Pinpoint the cell where the given text exists, returning its (x, y) midpoint coordinate. 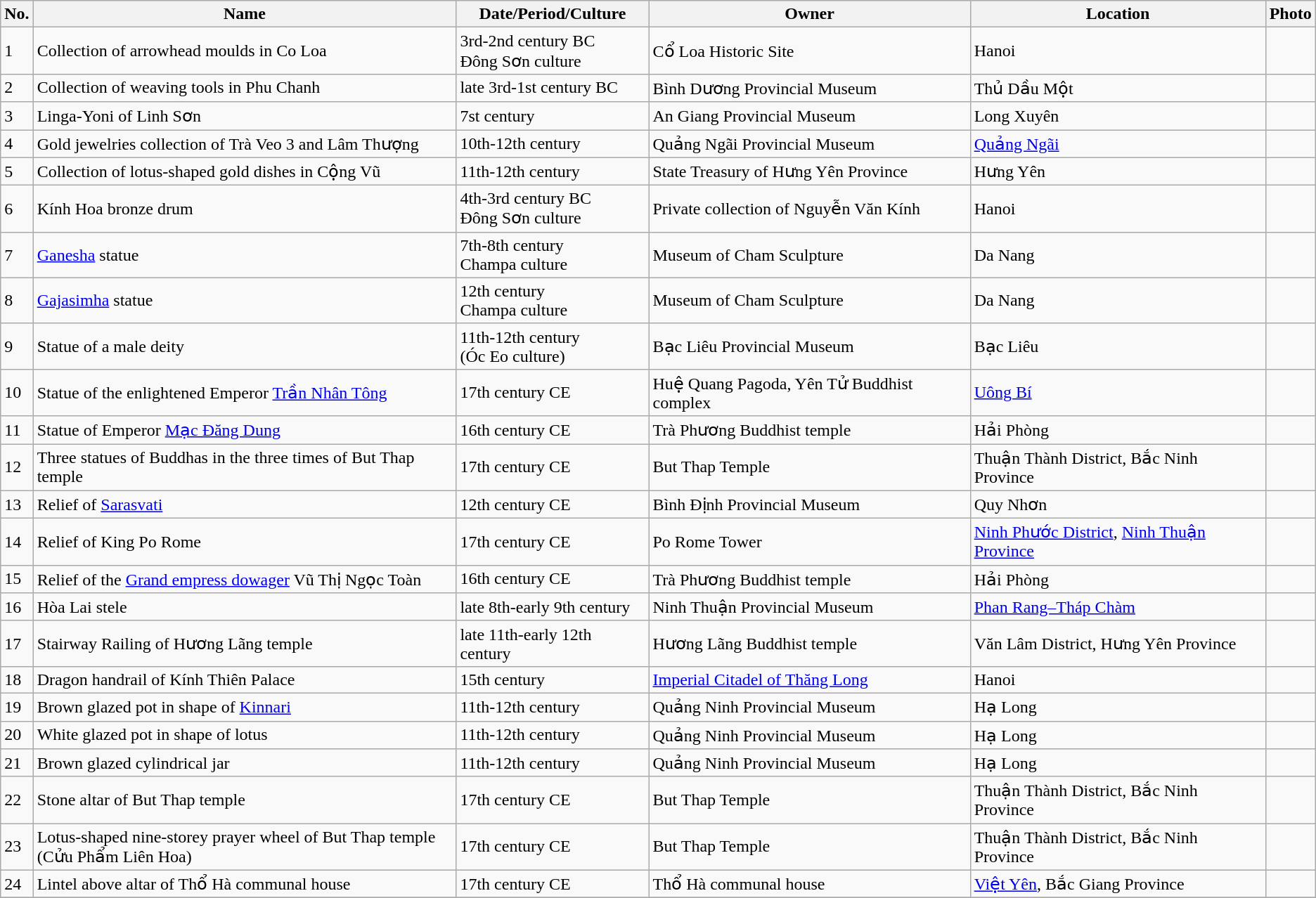
Uông Bí (1118, 392)
7th-8th centuryChampa culture (553, 254)
Date/Period/Culture (553, 14)
Name (245, 14)
No. (17, 14)
Ninh Phước District, Ninh Thuận Province (1118, 542)
Imperial Citadel of Thăng Long (810, 679)
Stone altar of But Thap temple (245, 800)
16 (17, 607)
11 (17, 430)
11th-12th century (Óc Eo culture) (553, 346)
18 (17, 679)
Dragon handrail of Kính Thiên Palace (245, 679)
Owner (810, 14)
late 11th-early 12th century (553, 644)
Stairway Railing of Hương Lãng temple (245, 644)
19 (17, 707)
6 (17, 209)
Statue of the enlightened Emperor Trần Nhân Tông (245, 392)
Bạc Liêu Provincial Museum (810, 346)
White glazed pot in shape of lotus (245, 735)
Statue of Emperor Mạc Đăng Dung (245, 430)
3 (17, 116)
An Giang Provincial Museum (810, 116)
Relief of King Po Rome (245, 542)
15 (17, 579)
Linga-Yoni of Linh Sơn (245, 116)
Ninh Thuận Provincial Museum (810, 607)
Lintel above altar of Thổ Hà communal house (245, 884)
Phan Rang–Tháp Chàm (1118, 607)
21 (17, 763)
15th century (553, 679)
Hưng Yên (1118, 171)
Thủ Dầu Một (1118, 88)
Văn Lâm District, Hưng Yên Province (1118, 644)
Collection of arrowhead moulds in Co Loa (245, 51)
10th-12th century (553, 143)
Cổ Loa Historic Site (810, 51)
12 (17, 468)
14 (17, 542)
10 (17, 392)
9 (17, 346)
Location (1118, 14)
Bình Dương Provincial Museum (810, 88)
Việt Yên, Bắc Giang Province (1118, 884)
Hòa Lai stele (245, 607)
State Treasury of Hưng Yên Province (810, 171)
Kính Hoa bronze drum (245, 209)
Collection of lotus-shaped gold dishes in Cộng Vũ (245, 171)
4th-3rd century BCĐông Sơn culture (553, 209)
1 (17, 51)
Po Rome Tower (810, 542)
Quảng Ngãi Provincial Museum (810, 143)
Ganesha statue (245, 254)
3rd-2nd century BCĐông Sơn culture (553, 51)
Quy Nhơn (1118, 505)
Lotus-shaped nine-storey prayer wheel of But Thap temple(Cửu Phẩm Liên Hoa) (245, 847)
12th centuryChampa culture (553, 301)
23 (17, 847)
20 (17, 735)
Brown glazed pot in shape of Kinnari (245, 707)
Gold jewelries collection of Trà Veo 3 and Lâm Thượng (245, 143)
24 (17, 884)
Huệ Quang Pagoda, Yên Tử Buddhist complex (810, 392)
Quảng Ngãi (1118, 143)
7 (17, 254)
Private collection of Nguyễn Văn Kính (810, 209)
Three statues of Buddhas in the three times of But Thap temple (245, 468)
4 (17, 143)
13 (17, 505)
2 (17, 88)
Thổ Hà communal house (810, 884)
17 (17, 644)
Photo (1291, 14)
Collection of weaving tools in Phu Chanh (245, 88)
5 (17, 171)
Gajasimha statue (245, 301)
Statue of a male deity (245, 346)
8 (17, 301)
Bạc Liêu (1118, 346)
Relief of Sarasvati (245, 505)
late 8th-early 9th century (553, 607)
22 (17, 800)
Relief of the Grand empress dowager Vũ Thị Ngọc Toàn (245, 579)
Brown glazed cylindrical jar (245, 763)
Long Xuyên (1118, 116)
12th century CE (553, 505)
Bình Định Provincial Museum (810, 505)
late 3rd-1st century BC (553, 88)
7st century (553, 116)
Hương Lãng Buddhist temple (810, 644)
